Return the [X, Y] coordinate for the center point of the cell that contains the specified text.  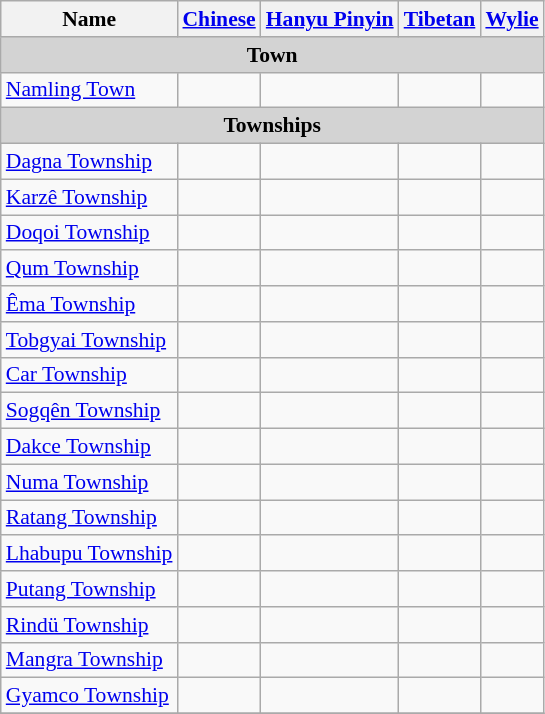
Tobgyai Township [90, 340]
Êma Township [90, 304]
Qum Township [90, 269]
Lhabupu Township [90, 554]
Numa Township [90, 482]
Tibetan [440, 19]
Ratang Township [90, 518]
Doqoi Township [90, 233]
Wylie [512, 19]
Chinese [218, 19]
Car Township [90, 375]
Name [90, 19]
Town [272, 55]
Townships [272, 126]
Dakce Township [90, 447]
Hanyu Pinyin [330, 19]
Namling Town [90, 90]
Rindü Township [90, 625]
Sogqên Township [90, 411]
Karzê Township [90, 197]
Gyamco Township [90, 696]
Putang Township [90, 589]
Dagna Township [90, 162]
Mangra Township [90, 660]
